Return the (X, Y) coordinate for the center point of the cell that contains the specified text.  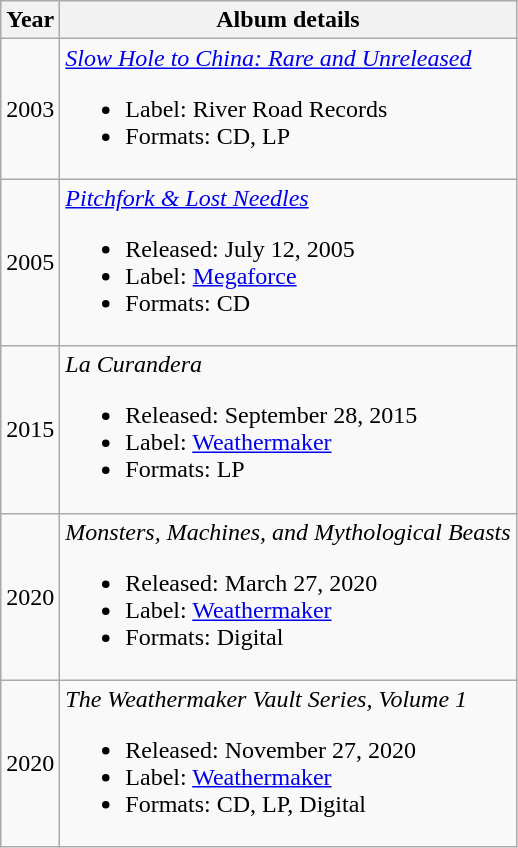
2005 (30, 262)
La CuranderaReleased: September 28, 2015Label: WeathermakerFormats: LP (288, 430)
2015 (30, 430)
Album details (288, 20)
Pitchfork & Lost NeedlesReleased: July 12, 2005Label: MegaforceFormats: CD (288, 262)
2003 (30, 109)
Year (30, 20)
Monsters, Machines, and Mythological BeastsReleased: March 27, 2020Label: WeathermakerFormats: Digital (288, 596)
Slow Hole to China: Rare and UnreleasedLabel: River Road RecordsFormats: CD, LP (288, 109)
The Weathermaker Vault Series, Volume 1Released: November 27, 2020Label: WeathermakerFormats: CD, LP, Digital (288, 764)
